Detect which cell encompasses the target text, then output its (x, y) center coordinate. 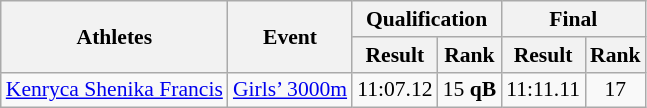
Event (290, 36)
17 (616, 90)
Kenryca Shenika Francis (114, 90)
11:11.11 (543, 90)
Girls’ 3000m (290, 90)
11:07.12 (394, 90)
Athletes (114, 36)
Qualification (426, 19)
Final (573, 19)
15 qB (470, 90)
